Extract the (x, y) coordinate from the center of the cell holding the provided text.  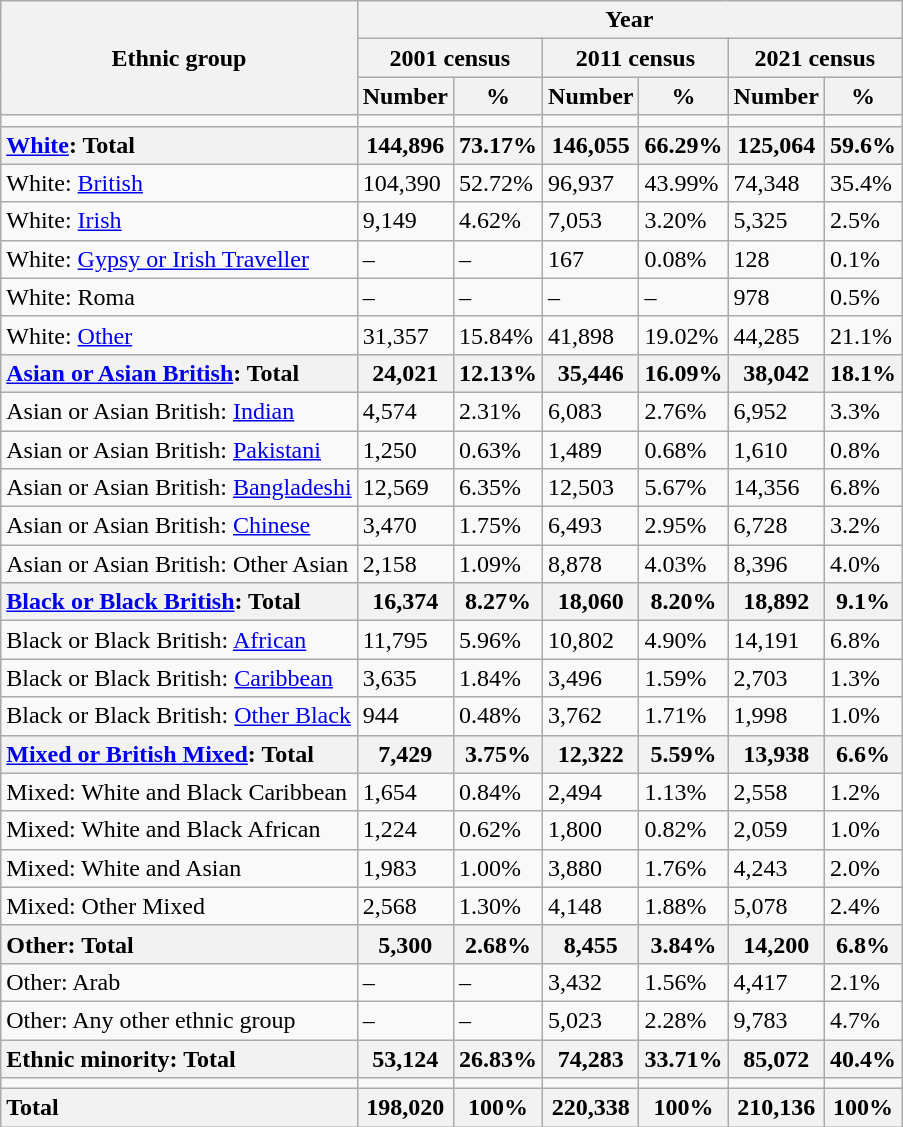
0.62% (498, 830)
5.67% (684, 488)
9,149 (405, 221)
38,042 (776, 373)
1,610 (776, 449)
74,348 (776, 183)
1,224 (405, 830)
5,023 (591, 1020)
2.28% (684, 1020)
13,938 (776, 754)
16,374 (405, 602)
0.68% (684, 449)
4,417 (776, 982)
4,243 (776, 868)
66.29% (684, 145)
6,952 (776, 411)
4.7% (862, 1020)
White: British (179, 183)
0.84% (498, 792)
14,200 (776, 944)
Ethnic group (179, 58)
3,496 (591, 678)
12.13% (498, 373)
14,191 (776, 640)
35,446 (591, 373)
White: Total (179, 145)
96,937 (591, 183)
0.8% (862, 449)
0.63% (498, 449)
3.3% (862, 411)
9,783 (776, 1020)
Black or Black British: African (179, 640)
Mixed: Other Mixed (179, 906)
12,503 (591, 488)
19.02% (684, 335)
1,998 (776, 716)
18,892 (776, 602)
2.31% (498, 411)
210,136 (776, 1108)
3.75% (498, 754)
2,059 (776, 830)
5,300 (405, 944)
2.5% (862, 221)
5,078 (776, 906)
85,072 (776, 1059)
White: Other (179, 335)
944 (405, 716)
1,489 (591, 449)
1.88% (684, 906)
1,250 (405, 449)
9.1% (862, 602)
5.59% (684, 754)
5,325 (776, 221)
4,574 (405, 411)
14,356 (776, 488)
2.95% (684, 526)
26.83% (498, 1059)
8,455 (591, 944)
16.09% (684, 373)
Asian or Asian British: Indian (179, 411)
18.1% (862, 373)
0.08% (684, 259)
0.5% (862, 297)
44,285 (776, 335)
2,703 (776, 678)
Total (179, 1108)
167 (591, 259)
74,283 (591, 1059)
52.72% (498, 183)
35.4% (862, 183)
3,880 (591, 868)
4,148 (591, 906)
6,493 (591, 526)
4.0% (862, 564)
1.56% (684, 982)
40.4% (862, 1059)
1.84% (498, 678)
2,558 (776, 792)
1.3% (862, 678)
White: Gypsy or Irish Traveller (179, 259)
53,124 (405, 1059)
2.1% (862, 982)
24,021 (405, 373)
6,083 (591, 411)
7,429 (405, 754)
Asian or Asian British: Chinese (179, 526)
21.1% (862, 335)
31,357 (405, 335)
15.84% (498, 335)
12,569 (405, 488)
4.62% (498, 221)
Other: Any other ethnic group (179, 1020)
104,390 (405, 183)
978 (776, 297)
198,020 (405, 1108)
Year (629, 20)
43.99% (684, 183)
2021 census (814, 58)
8,878 (591, 564)
3.2% (862, 526)
Black or Black British: Other Black (179, 716)
3,762 (591, 716)
10,802 (591, 640)
8.27% (498, 602)
2.0% (862, 868)
3,470 (405, 526)
144,896 (405, 145)
6.35% (498, 488)
4.03% (684, 564)
1.76% (684, 868)
2,158 (405, 564)
2,494 (591, 792)
5.96% (498, 640)
1.75% (498, 526)
Mixed: White and Black African (179, 830)
1.09% (498, 564)
73.17% (498, 145)
Asian or Asian British: Total (179, 373)
1.00% (498, 868)
Asian or Asian British: Other Asian (179, 564)
Other: Arab (179, 982)
8.20% (684, 602)
2011 census (636, 58)
59.6% (862, 145)
12,322 (591, 754)
Asian or Asian British: Pakistani (179, 449)
11,795 (405, 640)
2001 census (450, 58)
Black or Black British: Caribbean (179, 678)
0.48% (498, 716)
6,728 (776, 526)
125,064 (776, 145)
3,432 (591, 982)
2.76% (684, 411)
4.90% (684, 640)
1.71% (684, 716)
Mixed: White and Asian (179, 868)
41,898 (591, 335)
1,983 (405, 868)
3.84% (684, 944)
Mixed: White and Black Caribbean (179, 792)
White: Roma (179, 297)
3,635 (405, 678)
18,060 (591, 602)
2.68% (498, 944)
220,338 (591, 1108)
2.4% (862, 906)
33.71% (684, 1059)
Mixed or British Mixed: Total (179, 754)
1.59% (684, 678)
2,568 (405, 906)
1.30% (498, 906)
Black or Black British: Total (179, 602)
1.13% (684, 792)
Asian or Asian British: Bangladeshi (179, 488)
128 (776, 259)
3.20% (684, 221)
Other: Total (179, 944)
1,654 (405, 792)
1.2% (862, 792)
0.1% (862, 259)
Ethnic minority: Total (179, 1059)
7,053 (591, 221)
0.82% (684, 830)
8,396 (776, 564)
6.6% (862, 754)
White: Irish (179, 221)
146,055 (591, 145)
1,800 (591, 830)
